Provide the [X, Y] coordinate of the cell's center where the given text is located.  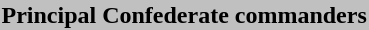
Principal Confederate commanders [184, 15]
